Extract the [X, Y] coordinate from the center of the cell holding the provided text.  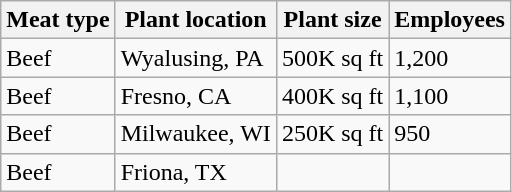
950 [450, 134]
Fresno, CA [196, 96]
1,200 [450, 58]
Meat type [58, 20]
400K sq ft [332, 96]
250K sq ft [332, 134]
Milwaukee, WI [196, 134]
Friona, TX [196, 172]
500K sq ft [332, 58]
Wyalusing, PA [196, 58]
Employees [450, 20]
Plant size [332, 20]
Plant location [196, 20]
1,100 [450, 96]
